Identify which cell holds the provided text, then report its (X, Y) central coordinate. 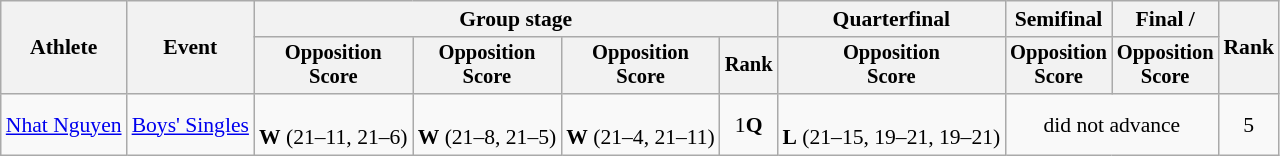
W (21–11, 21–6) (334, 124)
1Q (749, 124)
L (21–15, 19–21, 19–21) (891, 124)
Group stage (516, 19)
Boys' Singles (190, 124)
Nhat Nguyen (64, 124)
Final / (1166, 19)
Event (190, 48)
Athlete (64, 48)
Quarterfinal (891, 19)
W (21–4, 21–11) (640, 124)
did not advance (1112, 124)
W (21–8, 21–5) (488, 124)
Semifinal (1058, 19)
5 (1248, 124)
